Output the (X, Y) coordinate of the center of the cell containing the given text.  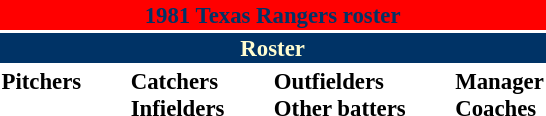
1981 Texas Rangers roster (272, 15)
Roster (272, 48)
